Provide the [X, Y] coordinate of the cell's center where the given text is located.  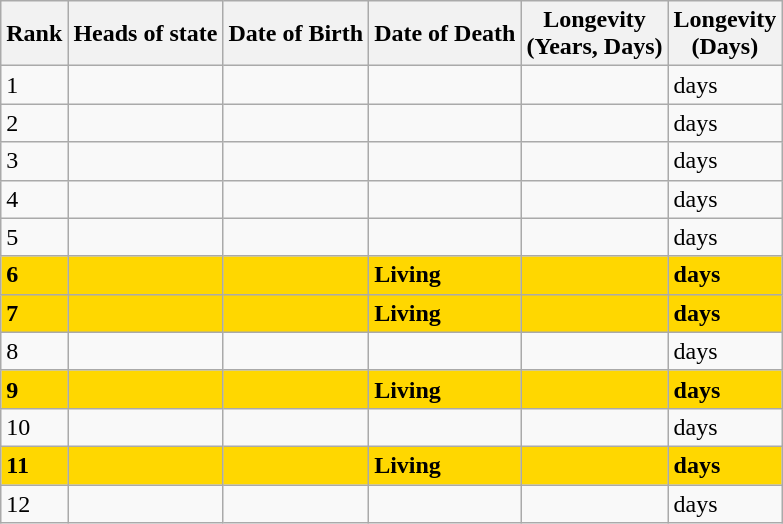
7 [34, 313]
Date of Birth [296, 34]
1 [34, 85]
8 [34, 351]
4 [34, 199]
Longevity(Days) [725, 34]
3 [34, 161]
Heads of state [146, 34]
11 [34, 465]
12 [34, 503]
6 [34, 275]
2 [34, 123]
9 [34, 389]
10 [34, 427]
Longevity(Years, Days) [594, 34]
Rank [34, 34]
5 [34, 237]
Date of Death [445, 34]
